From the cell containing the given text, extract its center point as (x, y) coordinate. 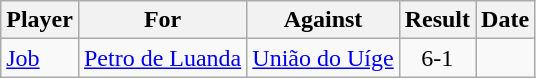
Result (437, 20)
União do Uíge (323, 58)
Job (40, 58)
Against (323, 20)
Player (40, 20)
6-1 (437, 58)
Petro de Luanda (162, 58)
Date (506, 20)
For (162, 20)
